Return (x, y) of the center of cell containing provided text 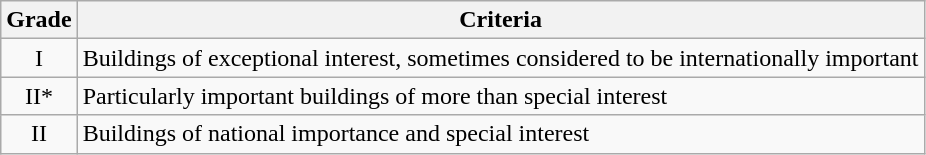
Buildings of exceptional interest, sometimes considered to be internationally important (500, 58)
I (39, 58)
II* (39, 96)
II (39, 134)
Criteria (500, 20)
Grade (39, 20)
Particularly important buildings of more than special interest (500, 96)
Buildings of national importance and special interest (500, 134)
